Locate the cell with the specified text and output its (X, Y) center coordinate. 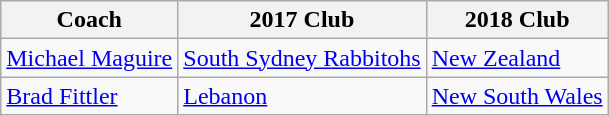
Brad Fittler (90, 96)
Michael Maguire (90, 58)
New South Wales (517, 96)
Coach (90, 20)
South Sydney Rabbitohs (302, 58)
Lebanon (302, 96)
New Zealand (517, 58)
2017 Club (302, 20)
2018 Club (517, 20)
